Identify which cell holds the provided text, then report its (x, y) central coordinate. 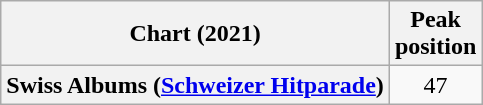
47 (435, 85)
Swiss Albums (Schweizer Hitparade) (196, 85)
Chart (2021) (196, 34)
Peakposition (435, 34)
